Find where the given text appears and provide that cell's center as (x, y) coordinate. 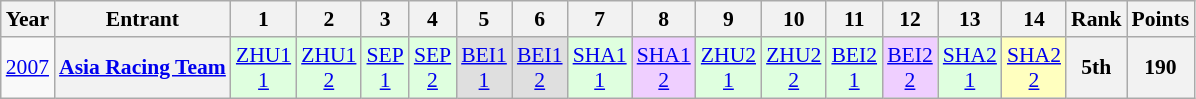
SHA22 (1034, 68)
BEI11 (484, 68)
3 (384, 19)
SEP1 (384, 68)
Points (1161, 19)
Entrant (142, 19)
Year (28, 19)
ZHU11 (264, 68)
8 (664, 19)
ZHU12 (328, 68)
1 (264, 19)
2007 (28, 68)
SEP2 (432, 68)
10 (794, 19)
SHA11 (600, 68)
9 (728, 19)
BEI22 (910, 68)
190 (1161, 68)
5 (484, 19)
Asia Racing Team (142, 68)
SHA21 (970, 68)
13 (970, 19)
11 (854, 19)
BEI12 (540, 68)
ZHU21 (728, 68)
6 (540, 19)
4 (432, 19)
12 (910, 19)
7 (600, 19)
ZHU22 (794, 68)
14 (1034, 19)
5th (1096, 68)
SHA12 (664, 68)
Rank (1096, 19)
BEI21 (854, 68)
2 (328, 19)
